Search for the cell housing the specified text and yield its [X, Y] center coordinate. 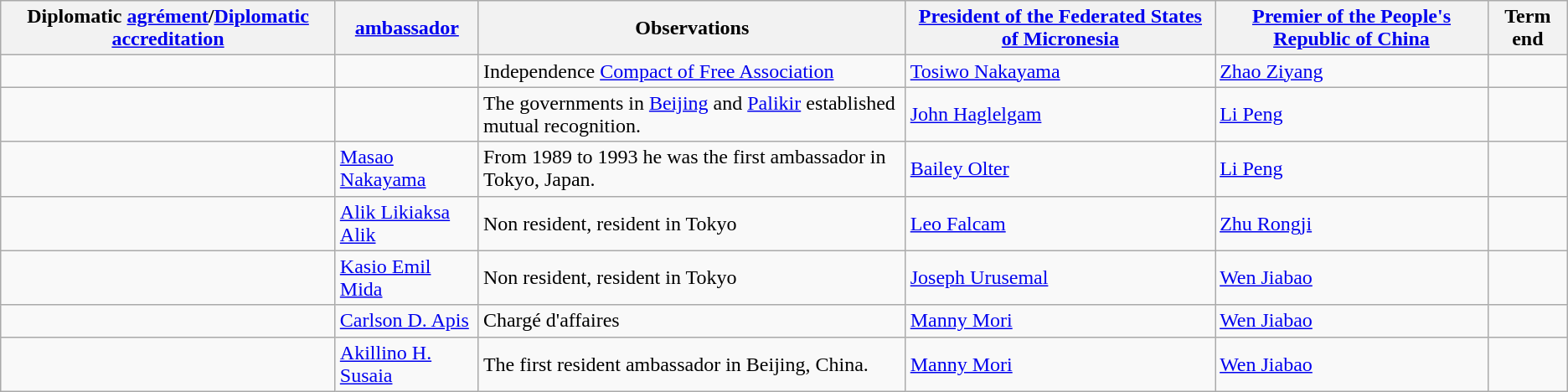
Observations [692, 28]
Zhao Ziyang [1352, 71]
President of the Federated States of Micronesia [1060, 28]
Premier of the People's Republic of China [1352, 28]
Carlson D. Apis [407, 321]
The governments in Beijing and Palikir established mutual recognition. [692, 114]
Bailey Olter [1060, 169]
Alik Likiaksa Alik [407, 223]
ambassador [407, 28]
Tosiwo Nakayama [1060, 71]
Diplomatic agrément/Diplomatic accreditation [168, 28]
From 1989 to 1993 he was the first ambassador in Tokyo, Japan. [692, 169]
The first resident ambassador in Beijing, China. [692, 364]
Kasio Emil Mida [407, 278]
Masao Nakayama [407, 169]
John Haglelgam [1060, 114]
Chargé d'affaires [692, 321]
Independence Compact of Free Association [692, 71]
Leo Falcam [1060, 223]
Akillino H. Susaia [407, 364]
Term end [1528, 28]
Joseph Urusemal [1060, 278]
Zhu Rongji [1352, 223]
